Extract the (X, Y) coordinate from the center of the cell holding the provided text.  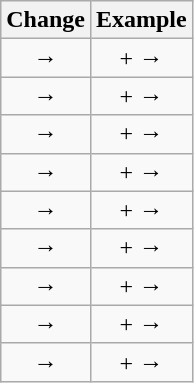
Example (141, 20)
Change (46, 20)
